Extract the [x, y] coordinate from the center of the cell holding the provided text.  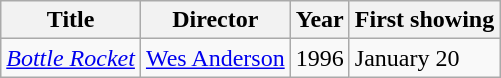
Wes Anderson [215, 58]
Director [215, 20]
January 20 [424, 58]
Year [320, 20]
Bottle Rocket [71, 58]
Title [71, 20]
1996 [320, 58]
First showing [424, 20]
